Return (x, y) of the center of cell containing provided text 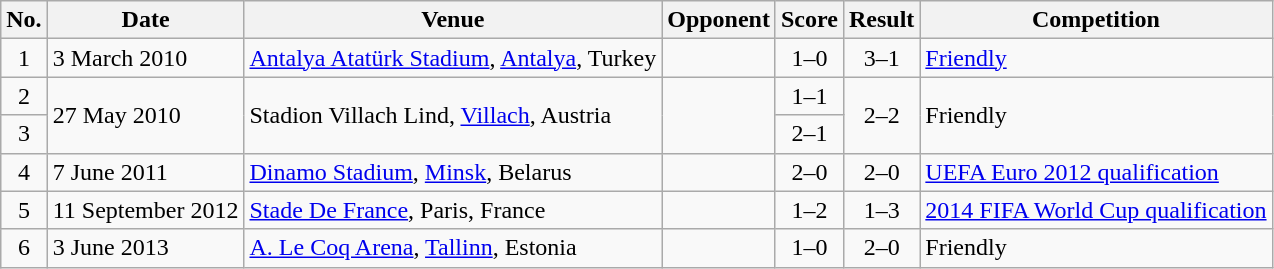
Competition (1096, 20)
Result (881, 20)
1–3 (881, 210)
1–2 (809, 210)
6 (24, 248)
Stade De France, Paris, France (453, 210)
2014 FIFA World Cup qualification (1096, 210)
3 (24, 134)
Dinamo Stadium, Minsk, Belarus (453, 172)
7 June 2011 (146, 172)
A. Le Coq Arena, Tallinn, Estonia (453, 248)
3 March 2010 (146, 58)
2–1 (809, 134)
4 (24, 172)
3 June 2013 (146, 248)
1 (24, 58)
Stadion Villach Lind, Villach, Austria (453, 115)
2 (24, 96)
3–1 (881, 58)
Antalya Atatürk Stadium, Antalya, Turkey (453, 58)
Venue (453, 20)
Date (146, 20)
UEFA Euro 2012 qualification (1096, 172)
5 (24, 210)
No. (24, 20)
2–2 (881, 115)
27 May 2010 (146, 115)
Score (809, 20)
1–1 (809, 96)
Opponent (719, 20)
11 September 2012 (146, 210)
